Search for the cell housing the specified text and yield its [x, y] center coordinate. 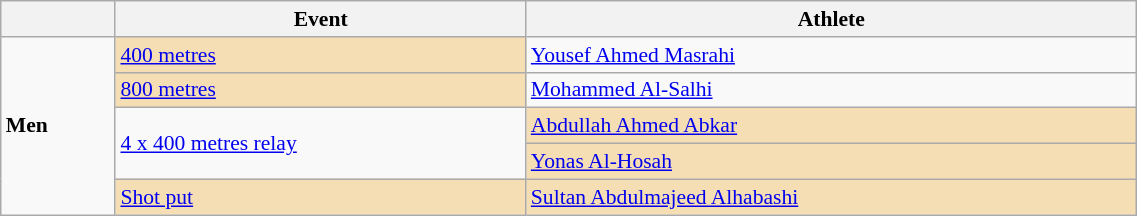
Mohammed Al-Salhi [832, 90]
Men [58, 126]
Yousef Ahmed Masrahi [832, 55]
Yonas Al-Hosah [832, 162]
Event [320, 19]
Sultan Abdulmajeed Alhabashi [832, 197]
400 metres [320, 55]
800 metres [320, 90]
Shot put [320, 197]
Athlete [832, 19]
4 x 400 metres relay [320, 144]
Abdullah Ahmed Abkar [832, 126]
